Locate the cell with the specified text and output its (x, y) center coordinate. 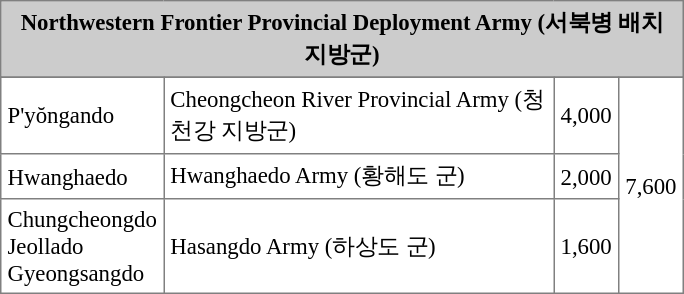
ChungcheongdoJeolladoGyeongsangdo (82, 246)
7,600 (650, 185)
Cheongcheon River Provincial Army (청천강 지방군) (359, 115)
1,600 (586, 246)
Hwanghaedo (82, 176)
Hwanghaedo Army (황해도 군) (359, 176)
P'yŏngando (82, 115)
4,000 (586, 115)
2,000 (586, 176)
Hasangdo Army (하상도 군) (359, 246)
Northwestern Frontier Provincial Deployment Army (서북병 배치 지방군) (342, 39)
